Provide the [X, Y] coordinate of the cell's center where the given text is located.  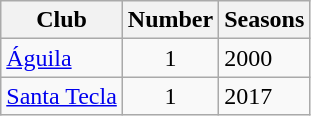
2017 [264, 96]
Águila [62, 58]
Santa Tecla [62, 96]
Number [170, 20]
2000 [264, 58]
Club [62, 20]
Seasons [264, 20]
